Pinpoint the cell where the given text exists, returning its [X, Y] midpoint coordinate. 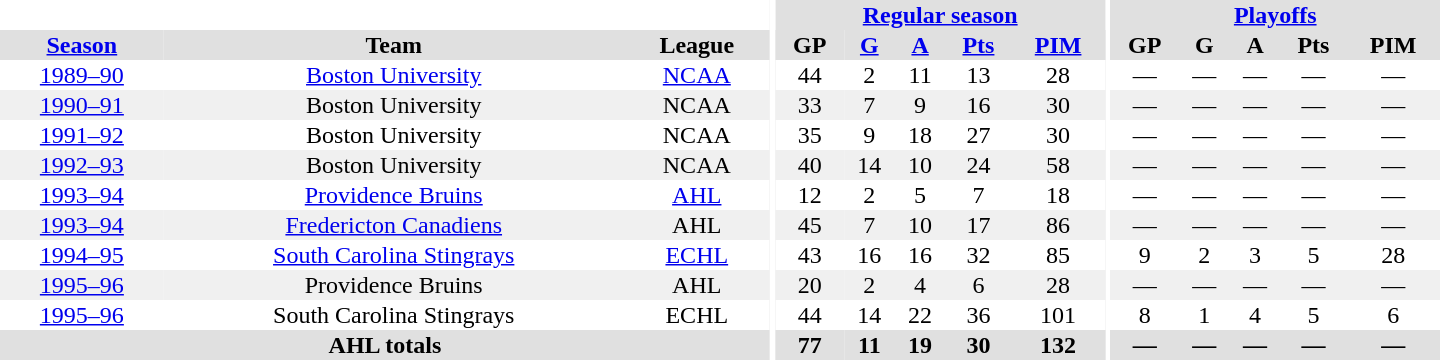
17 [979, 225]
Season [82, 45]
22 [920, 315]
35 [810, 135]
40 [810, 165]
League [697, 45]
1994–95 [82, 255]
132 [1058, 345]
86 [1058, 225]
AHL totals [385, 345]
1989–90 [82, 75]
32 [979, 255]
1 [1204, 315]
19 [920, 345]
85 [1058, 255]
1992–93 [82, 165]
1991–92 [82, 135]
101 [1058, 315]
Fredericton Canadiens [394, 225]
1990–91 [82, 105]
77 [810, 345]
8 [1144, 315]
45 [810, 225]
36 [979, 315]
Regular season [940, 15]
20 [810, 285]
3 [1256, 255]
12 [810, 195]
27 [979, 135]
33 [810, 105]
Team [394, 45]
43 [810, 255]
13 [979, 75]
Playoffs [1275, 15]
24 [979, 165]
58 [1058, 165]
